For the text-containing cell, return its midpoint in [X, Y] coordinate format. 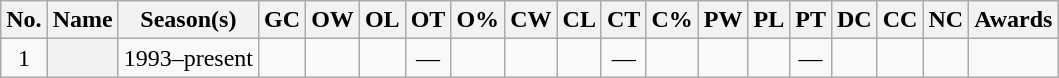
OL [382, 20]
PL [769, 20]
C% [672, 20]
1 [24, 58]
No. [24, 20]
CL [579, 20]
Name [82, 20]
PW [723, 20]
Season(s) [188, 20]
CT [623, 20]
O% [478, 20]
PT [811, 20]
CC [900, 20]
NC [946, 20]
GC [282, 20]
1993–present [188, 58]
Awards [1014, 20]
OW [333, 20]
DC [854, 20]
OT [428, 20]
CW [531, 20]
